Identify which cell holds the provided text, then report its [x, y] central coordinate. 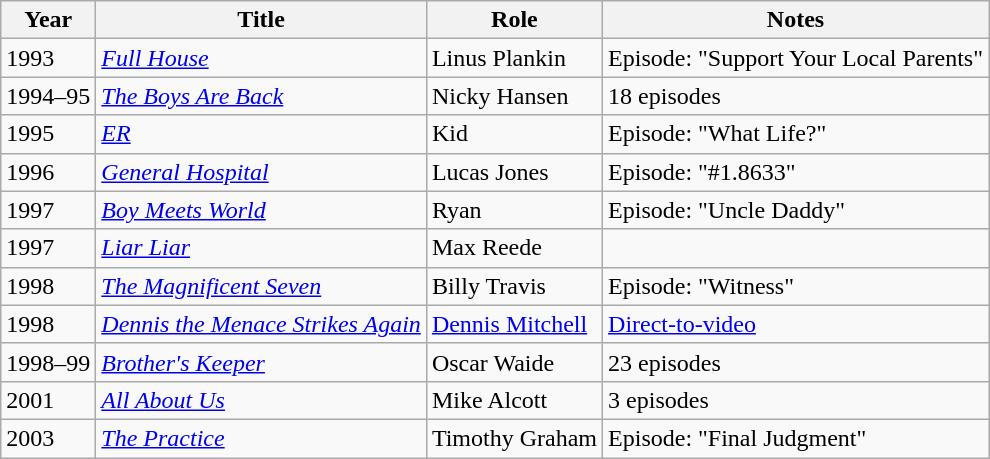
1996 [48, 172]
Liar Liar [262, 248]
Timothy Graham [514, 438]
Episode: "Final Judgment" [796, 438]
1993 [48, 58]
Episode: "#1.8633" [796, 172]
1994–95 [48, 96]
Billy Travis [514, 286]
Brother's Keeper [262, 362]
General Hospital [262, 172]
23 episodes [796, 362]
The Practice [262, 438]
Episode: "Support Your Local Parents" [796, 58]
Year [48, 20]
The Magnificent Seven [262, 286]
Ryan [514, 210]
Kid [514, 134]
Oscar Waide [514, 362]
Title [262, 20]
Full House [262, 58]
Episode: "What Life?" [796, 134]
2001 [48, 400]
Direct-to-video [796, 324]
2003 [48, 438]
1995 [48, 134]
Episode: "Uncle Daddy" [796, 210]
18 episodes [796, 96]
Episode: "Witness" [796, 286]
Notes [796, 20]
Max Reede [514, 248]
Role [514, 20]
Dennis the Menace Strikes Again [262, 324]
ER [262, 134]
All About Us [262, 400]
Lucas Jones [514, 172]
Mike Alcott [514, 400]
Linus Plankin [514, 58]
Dennis Mitchell [514, 324]
Nicky Hansen [514, 96]
1998–99 [48, 362]
Boy Meets World [262, 210]
3 episodes [796, 400]
The Boys Are Back [262, 96]
